Output the [x, y] coordinate of the center of the cell containing the given text.  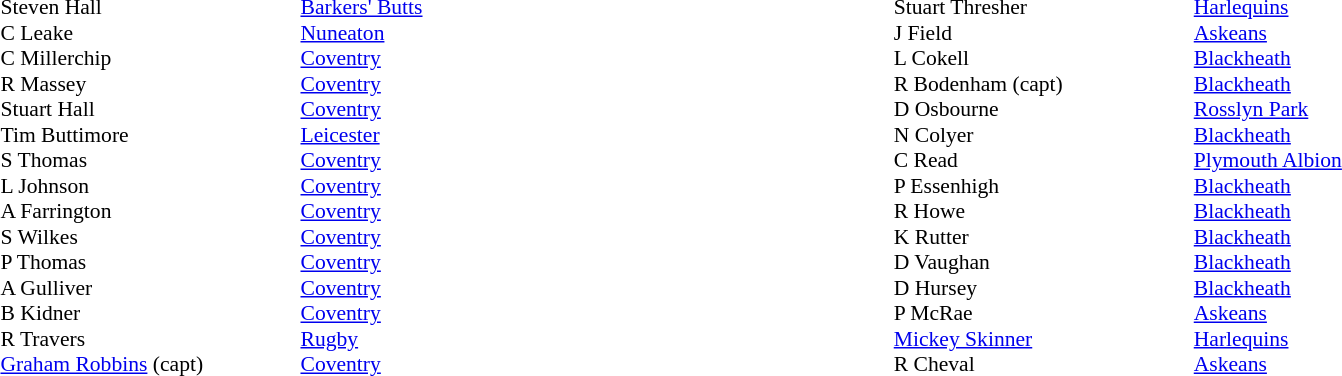
Tim Buttimore [150, 135]
S Wilkes [150, 237]
P McRae [1044, 313]
P Thomas [150, 263]
Harlequins [1268, 339]
D Hursey [1044, 288]
N Colyer [1044, 135]
R Howe [1044, 211]
Mickey Skinner [1044, 339]
L Johnson [150, 186]
R Travers [150, 339]
J Field [1044, 33]
Nuneaton [361, 33]
Rosslyn Park [1268, 109]
D Vaughan [1044, 263]
A Farrington [150, 211]
C Millerchip [150, 59]
B Kidner [150, 313]
Stuart Hall [150, 109]
D Osbourne [1044, 109]
K Rutter [1044, 237]
S Thomas [150, 161]
A Gulliver [150, 288]
C Leake [150, 33]
Leicester [361, 135]
R Massey [150, 84]
C Read [1044, 161]
Plymouth Albion [1268, 161]
R Bodenham (capt) [1044, 84]
L Cokell [1044, 59]
P Essenhigh [1044, 186]
Rugby [361, 339]
